Capture the cell that displays the provided text and extract its [x, y] central coordinate. 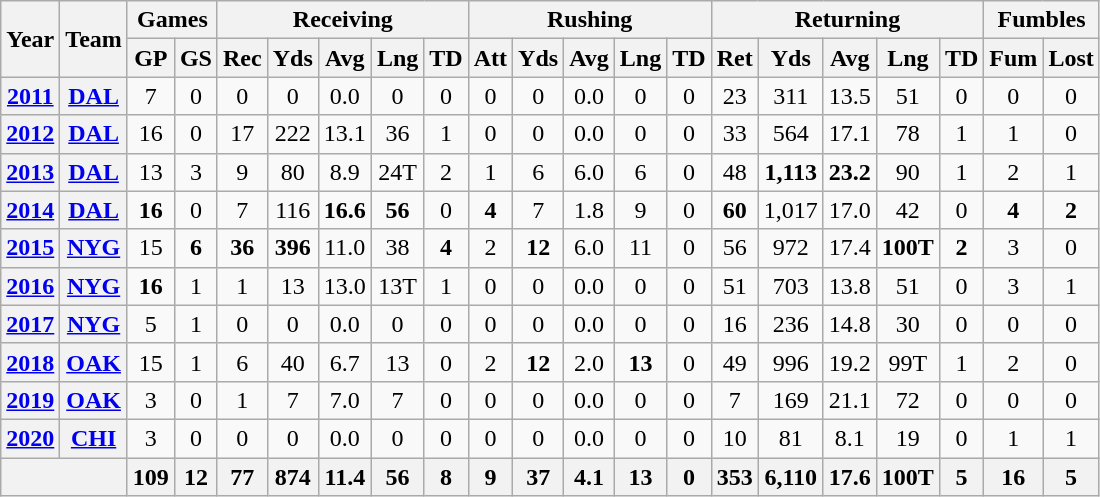
Returning [848, 20]
2012 [30, 134]
77 [242, 477]
169 [790, 400]
8.9 [344, 172]
1.8 [590, 210]
17.1 [850, 134]
311 [790, 96]
16.6 [344, 210]
236 [790, 324]
11.0 [344, 248]
17 [242, 134]
1,113 [790, 172]
90 [908, 172]
Lost [1071, 58]
17.4 [850, 248]
14.8 [850, 324]
13.0 [344, 286]
2019 [30, 400]
4.1 [590, 477]
Team [94, 39]
17.6 [850, 477]
40 [292, 362]
13.5 [850, 96]
24T [397, 172]
33 [734, 134]
996 [790, 362]
19 [908, 438]
30 [908, 324]
6,110 [790, 477]
2016 [30, 286]
2015 [30, 248]
2017 [30, 324]
78 [908, 134]
7.0 [344, 400]
2.0 [590, 362]
353 [734, 477]
GP [150, 58]
21.1 [850, 400]
6.7 [344, 362]
13.8 [850, 286]
8 [446, 477]
13T [397, 286]
49 [734, 362]
60 [734, 210]
Rec [242, 58]
2020 [30, 438]
2018 [30, 362]
874 [292, 477]
80 [292, 172]
48 [734, 172]
11 [640, 248]
Att [490, 58]
Ret [734, 58]
10 [734, 438]
564 [790, 134]
2014 [30, 210]
1,017 [790, 210]
Receiving [342, 20]
396 [292, 248]
23 [734, 96]
8.1 [850, 438]
72 [908, 400]
Games [172, 20]
19.2 [850, 362]
23.2 [850, 172]
13.1 [344, 134]
99T [908, 362]
703 [790, 286]
42 [908, 210]
2013 [30, 172]
Rushing [590, 20]
Fumbles [1042, 20]
38 [397, 248]
972 [790, 248]
Fum [1014, 58]
CHI [94, 438]
37 [538, 477]
81 [790, 438]
11.4 [344, 477]
17.0 [850, 210]
116 [292, 210]
GS [196, 58]
109 [150, 477]
2011 [30, 96]
222 [292, 134]
Year [30, 39]
